For the text-containing cell, return its midpoint in [X, Y] coordinate format. 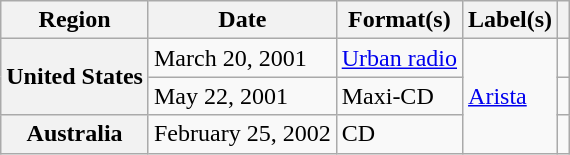
Arista [510, 96]
February 25, 2002 [242, 134]
March 20, 2001 [242, 58]
Region [75, 20]
May 22, 2001 [242, 96]
CD [399, 134]
Urban radio [399, 58]
Format(s) [399, 20]
United States [75, 77]
Date [242, 20]
Label(s) [510, 20]
Maxi-CD [399, 96]
Australia [75, 134]
